Determine the [X, Y] coordinate at the center of the cell enclosing the given text.  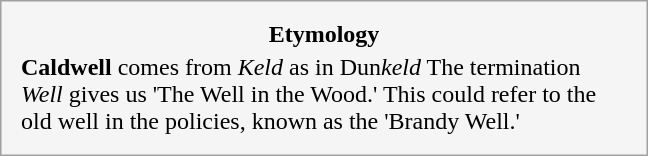
Etymology [324, 35]
